Determine the (x, y) coordinate at the center of the cell enclosing the given text.  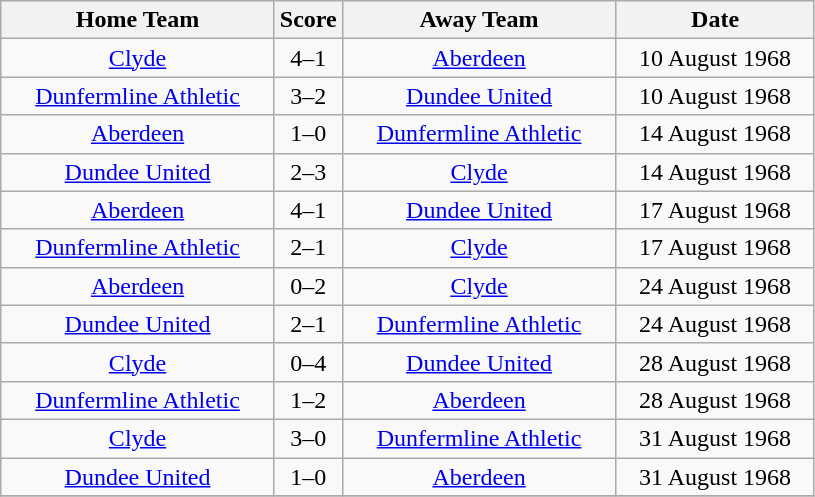
2–3 (308, 172)
Date (716, 20)
Score (308, 20)
Home Team (138, 20)
0–2 (308, 286)
3–2 (308, 96)
0–4 (308, 362)
3–0 (308, 438)
1–2 (308, 400)
Away Team (479, 20)
